For the text-containing cell, return its midpoint in [x, y] coordinate format. 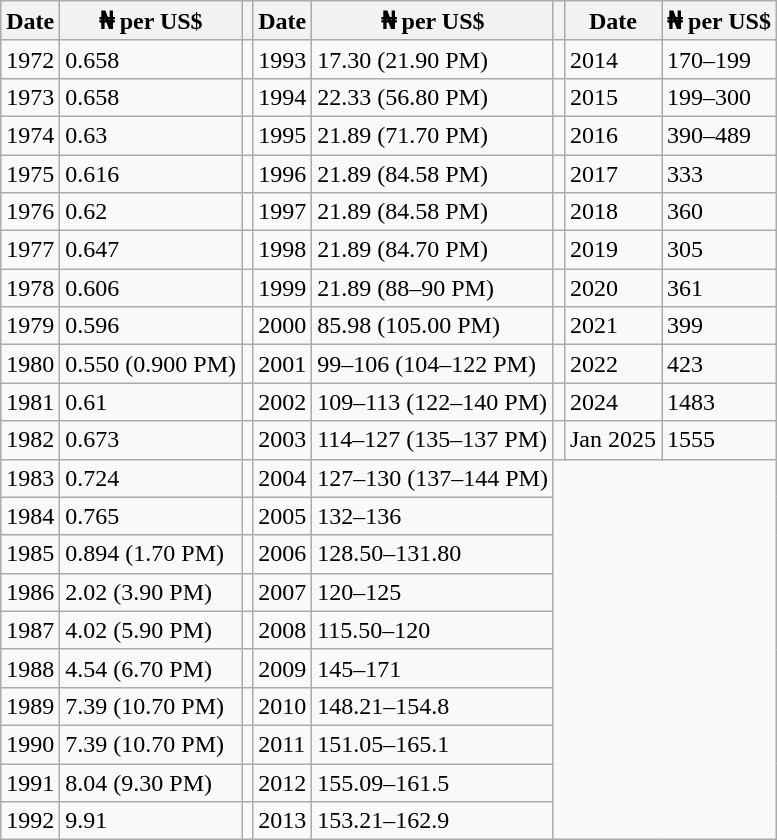
153.21–162.9 [433, 821]
4.02 (5.90 PM) [151, 630]
2015 [612, 97]
0.647 [151, 250]
4.54 (6.70 PM) [151, 668]
2016 [612, 135]
0.550 (0.900 PM) [151, 364]
114–127 (135–137 PM) [433, 440]
1978 [30, 288]
1980 [30, 364]
148.21–154.8 [433, 706]
0.724 [151, 478]
333 [720, 173]
1987 [30, 630]
305 [720, 250]
2002 [282, 402]
0.765 [151, 516]
2009 [282, 668]
1981 [30, 402]
132–136 [433, 516]
2006 [282, 554]
1988 [30, 668]
22.33 (56.80 PM) [433, 97]
1974 [30, 135]
1996 [282, 173]
2021 [612, 326]
9.91 [151, 821]
2000 [282, 326]
0.62 [151, 212]
1993 [282, 59]
1991 [30, 783]
1998 [282, 250]
1992 [30, 821]
1555 [720, 440]
2020 [612, 288]
21.89 (71.70 PM) [433, 135]
0.894 (1.70 PM) [151, 554]
2018 [612, 212]
109–113 (122–140 PM) [433, 402]
8.04 (9.30 PM) [151, 783]
2.02 (3.90 PM) [151, 592]
17.30 (21.90 PM) [433, 59]
1977 [30, 250]
127–130 (137–144 PM) [433, 478]
1984 [30, 516]
0.596 [151, 326]
155.09–161.5 [433, 783]
1979 [30, 326]
21.89 (88–90 PM) [433, 288]
151.05–165.1 [433, 744]
145–171 [433, 668]
120–125 [433, 592]
399 [720, 326]
1986 [30, 592]
360 [720, 212]
2013 [282, 821]
0.673 [151, 440]
1976 [30, 212]
1985 [30, 554]
1995 [282, 135]
2024 [612, 402]
2014 [612, 59]
1997 [282, 212]
2012 [282, 783]
85.98 (105.00 PM) [433, 326]
0.61 [151, 402]
0.63 [151, 135]
Jan 2025 [612, 440]
1989 [30, 706]
2008 [282, 630]
1972 [30, 59]
2007 [282, 592]
199–300 [720, 97]
1983 [30, 478]
2003 [282, 440]
2001 [282, 364]
1990 [30, 744]
2017 [612, 173]
423 [720, 364]
1982 [30, 440]
390–489 [720, 135]
2019 [612, 250]
170–199 [720, 59]
361 [720, 288]
99–106 (104–122 PM) [433, 364]
1973 [30, 97]
1483 [720, 402]
1999 [282, 288]
2005 [282, 516]
2010 [282, 706]
2004 [282, 478]
2022 [612, 364]
2011 [282, 744]
0.616 [151, 173]
1975 [30, 173]
0.606 [151, 288]
115.50–120 [433, 630]
1994 [282, 97]
21.89 (84.70 PM) [433, 250]
128.50–131.80 [433, 554]
